Find where the given text appears and provide that cell's center as [x, y] coordinate. 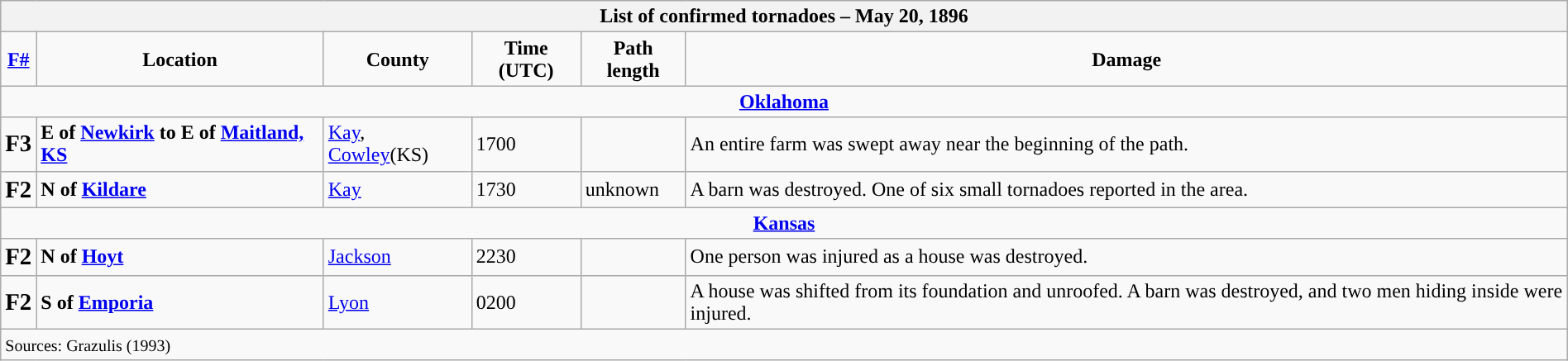
1700 [526, 144]
Path length [633, 59]
N of Kildare [180, 189]
Sources: Grazulis (1993) [784, 344]
unknown [633, 189]
List of confirmed tornadoes – May 20, 1896 [784, 17]
Oklahoma [784, 102]
Jackson [397, 257]
A house was shifted from its foundation and unroofed. A barn was destroyed, and two men hiding inside were injured. [1126, 302]
F# [18, 59]
Lyon [397, 302]
Kay [397, 189]
Kansas [784, 223]
0200 [526, 302]
Location [180, 59]
County [397, 59]
N of Hoyt [180, 257]
E of Newkirk to E of Maitland, KS [180, 144]
Kay, Cowley(KS) [397, 144]
A barn was destroyed. One of six small tornadoes reported in the area. [1126, 189]
S of Emporia [180, 302]
1730 [526, 189]
F3 [18, 144]
Time (UTC) [526, 59]
An entire farm was swept away near the beginning of the path. [1126, 144]
One person was injured as a house was destroyed. [1126, 257]
2230 [526, 257]
Damage [1126, 59]
